Return the [X, Y] coordinate for the center point of the cell that contains the specified text.  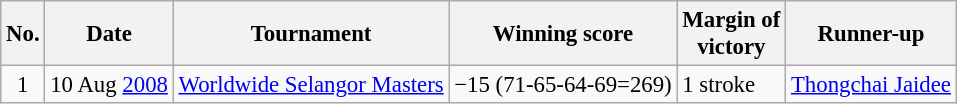
No. [23, 34]
−15 (71-65-64-69=269) [563, 85]
Margin ofvictory [732, 34]
1 stroke [732, 85]
Worldwide Selangor Masters [311, 85]
10 Aug 2008 [109, 85]
Thongchai Jaidee [872, 85]
Runner-up [872, 34]
Date [109, 34]
Winning score [563, 34]
Tournament [311, 34]
1 [23, 85]
